Scan for the cell matching the given text and deliver its (X, Y) coordinate at center. 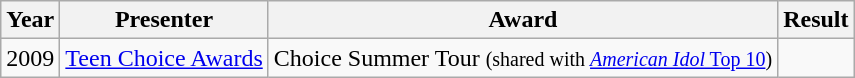
Award (522, 20)
Choice Summer Tour (shared with American Idol Top 10) (522, 58)
Year (30, 20)
Result (816, 20)
Teen Choice Awards (164, 58)
Presenter (164, 20)
2009 (30, 58)
